Provide the (X, Y) coordinate of the cell's center where the given text is located.  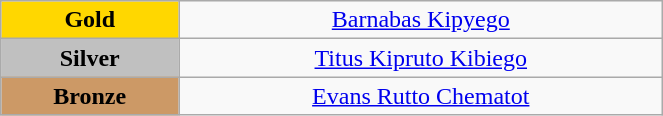
Silver (90, 58)
Barnabas Kipyego (421, 20)
Bronze (90, 96)
Evans Rutto Chematot (421, 96)
Gold (90, 20)
Titus Kipruto Kibiego (421, 58)
